Detect which cell encompasses the target text, then output its (x, y) center coordinate. 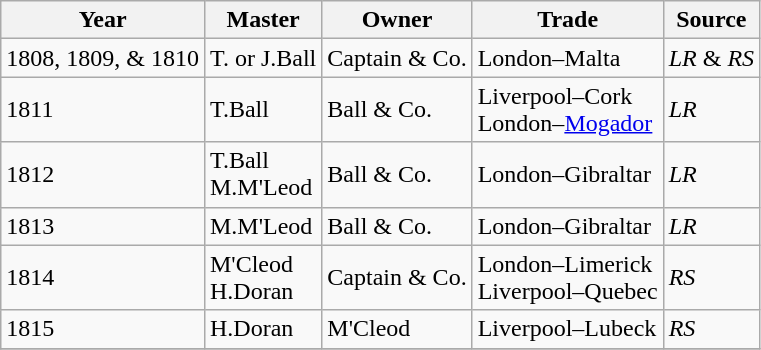
T.Ball (262, 110)
M.M'Leod (262, 226)
Year (103, 20)
1808, 1809, & 1810 (103, 58)
T.BallM.M'Leod (262, 174)
Source (711, 20)
Trade (568, 20)
Liverpool–Lubeck (568, 329)
M'CleodH.Doran (262, 278)
1814 (103, 278)
T. or J.Ball (262, 58)
London–Malta (568, 58)
London–LimerickLiverpool–Quebec (568, 278)
1811 (103, 110)
M'Cleod (397, 329)
H.Doran (262, 329)
LR & RS (711, 58)
1813 (103, 226)
1815 (103, 329)
Master (262, 20)
1812 (103, 174)
Owner (397, 20)
Liverpool–CorkLondon–Mogador (568, 110)
